Extract the [x, y] coordinate from the center of the cell holding the provided text.  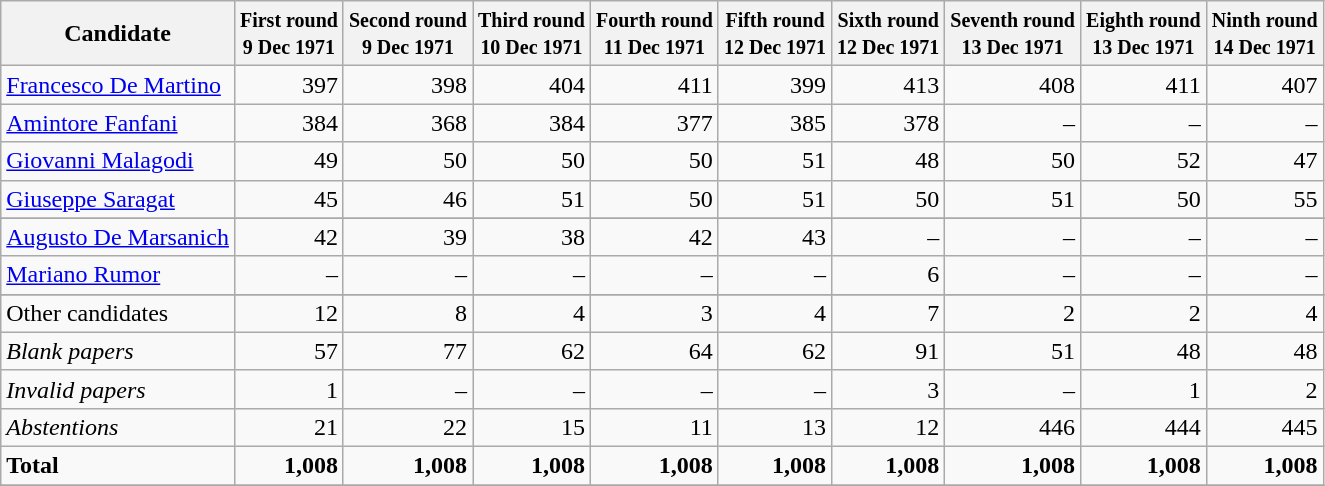
43 [774, 237]
Seventh round13 Dec 1971 [1013, 34]
45 [288, 199]
6 [888, 275]
378 [888, 123]
Second round9 Dec 1971 [408, 34]
408 [1013, 85]
39 [408, 237]
Augusto De Marsanich [118, 237]
Giovanni Malagodi [118, 161]
Other candidates [118, 313]
398 [408, 85]
Abstentions [118, 427]
11 [654, 427]
397 [288, 85]
Sixth round12 Dec 1971 [888, 34]
385 [774, 123]
Total [118, 465]
52 [1144, 161]
445 [1264, 427]
Eighth round13 Dec 1971 [1144, 34]
Third round10 Dec 1971 [531, 34]
444 [1144, 427]
77 [408, 351]
377 [654, 123]
404 [531, 85]
Amintore Fanfani [118, 123]
Ninth round14 Dec 1971 [1264, 34]
64 [654, 351]
13 [774, 427]
413 [888, 85]
Fifth round12 Dec 1971 [774, 34]
Candidate [118, 34]
15 [531, 427]
22 [408, 427]
21 [288, 427]
91 [888, 351]
Invalid papers [118, 389]
Mariano Rumor [118, 275]
55 [1264, 199]
8 [408, 313]
Blank papers [118, 351]
46 [408, 199]
7 [888, 313]
57 [288, 351]
49 [288, 161]
446 [1013, 427]
Fourth round11 Dec 1971 [654, 34]
First round9 Dec 1971 [288, 34]
Giuseppe Saragat [118, 199]
399 [774, 85]
47 [1264, 161]
38 [531, 237]
407 [1264, 85]
368 [408, 123]
Francesco De Martino [118, 85]
